Find where the given text appears and provide that cell's center as (X, Y) coordinate. 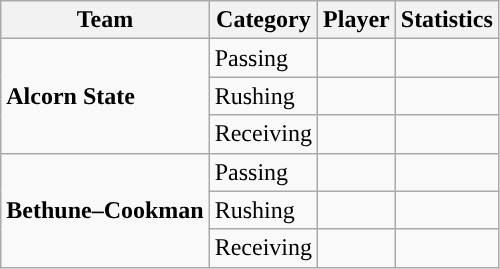
Bethune–Cookman (105, 210)
Player (357, 20)
Alcorn State (105, 96)
Category (263, 20)
Team (105, 20)
Statistics (446, 20)
